From the cell containing the given text, extract its center point as (X, Y) coordinate. 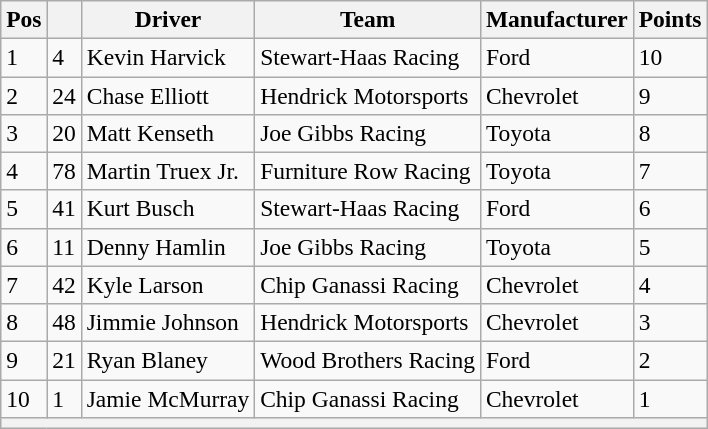
20 (64, 133)
Jamie McMurray (168, 398)
Kyle Larson (168, 285)
21 (64, 360)
Wood Brothers Racing (368, 360)
Points (670, 19)
Chase Elliott (168, 95)
Denny Hamlin (168, 247)
Driver (168, 19)
42 (64, 285)
48 (64, 322)
Ryan Blaney (168, 360)
Kevin Harvick (168, 57)
Pos (24, 19)
Jimmie Johnson (168, 322)
41 (64, 209)
Team (368, 19)
Matt Kenseth (168, 133)
78 (64, 171)
Furniture Row Racing (368, 171)
Manufacturer (556, 19)
11 (64, 247)
Martin Truex Jr. (168, 171)
Kurt Busch (168, 209)
24 (64, 95)
